Detect which cell encompasses the target text, then output its (X, Y) center coordinate. 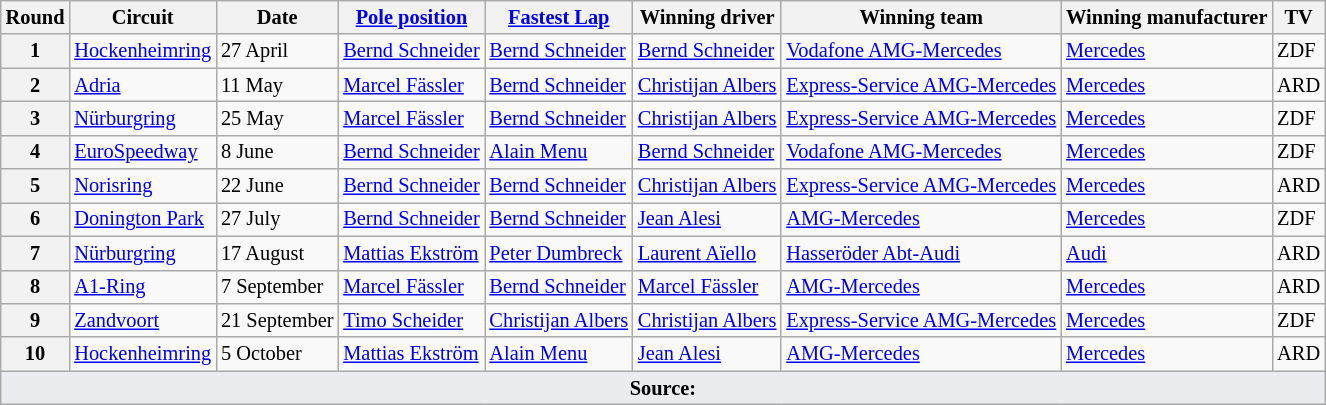
27 April (277, 51)
17 August (277, 253)
TV (1298, 17)
7 (36, 253)
Audi (1166, 253)
Timo Scheider (411, 320)
3 (36, 118)
Pole position (411, 17)
10 (36, 354)
27 July (277, 219)
8 (36, 287)
Adria (142, 85)
25 May (277, 118)
Date (277, 17)
1 (36, 51)
Zandvoort (142, 320)
7 September (277, 287)
11 May (277, 85)
2 (36, 85)
A1-Ring (142, 287)
22 June (277, 186)
Winning team (921, 17)
Hasseröder Abt-Audi (921, 253)
Peter Dumbreck (559, 253)
4 (36, 152)
EuroSpeedway (142, 152)
Fastest Lap (559, 17)
8 June (277, 152)
6 (36, 219)
21 September (277, 320)
Winning driver (707, 17)
Laurent Aïello (707, 253)
Source: (663, 388)
Norisring (142, 186)
Donington Park (142, 219)
5 (36, 186)
Round (36, 17)
9 (36, 320)
Winning manufacturer (1166, 17)
Circuit (142, 17)
5 October (277, 354)
